Capture the cell that displays the provided text and extract its (X, Y) central coordinate. 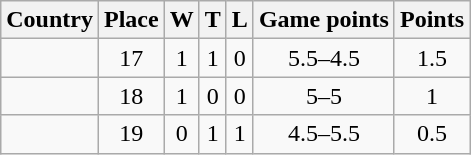
0.5 (432, 134)
Country (50, 20)
L (240, 20)
W (182, 20)
Game points (324, 20)
Place (131, 20)
17 (131, 58)
T (212, 20)
1.5 (432, 58)
19 (131, 134)
Points (432, 20)
5.5–4.5 (324, 58)
4.5–5.5 (324, 134)
5–5 (324, 96)
18 (131, 96)
